For the text-containing cell, return its midpoint in [X, Y] coordinate format. 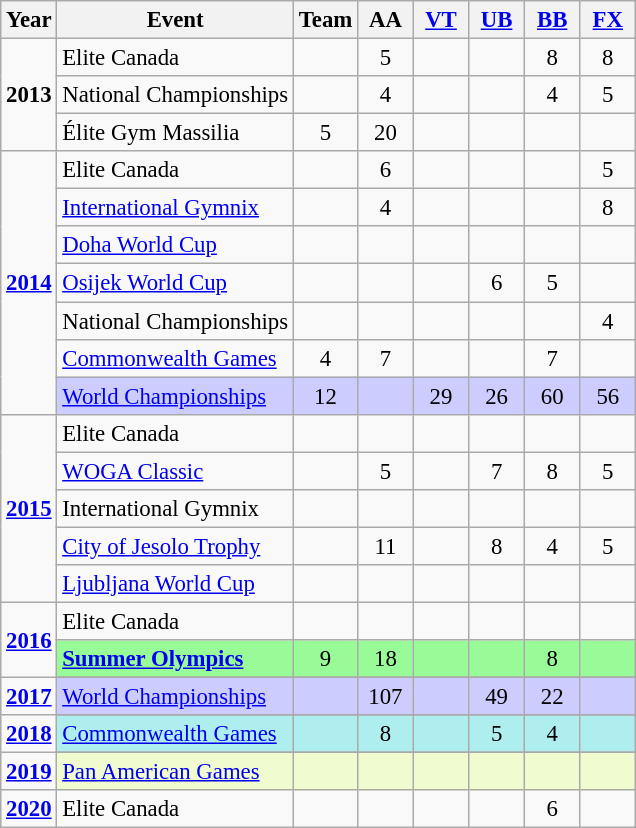
9 [325, 659]
Year [29, 20]
26 [497, 396]
56 [608, 396]
UB [497, 20]
2020 [29, 809]
2019 [29, 772]
2018 [29, 734]
2014 [29, 282]
WOGA Classic [176, 471]
2015 [29, 508]
49 [497, 697]
BB [552, 20]
107 [386, 697]
Doha World Cup [176, 245]
29 [441, 396]
12 [325, 396]
2017 [29, 697]
2013 [29, 96]
60 [552, 396]
22 [552, 697]
FX [608, 20]
Team [325, 20]
11 [386, 546]
2016 [29, 640]
Event [176, 20]
18 [386, 659]
VT [441, 20]
Élite Gym Massilia [176, 133]
City of Jesolo Trophy [176, 546]
Pan American Games [176, 772]
Summer Olympics [176, 659]
AA [386, 20]
Osijek World Cup [176, 283]
Ljubljana World Cup [176, 584]
20 [386, 133]
